Search for the cell housing the specified text and yield its (x, y) center coordinate. 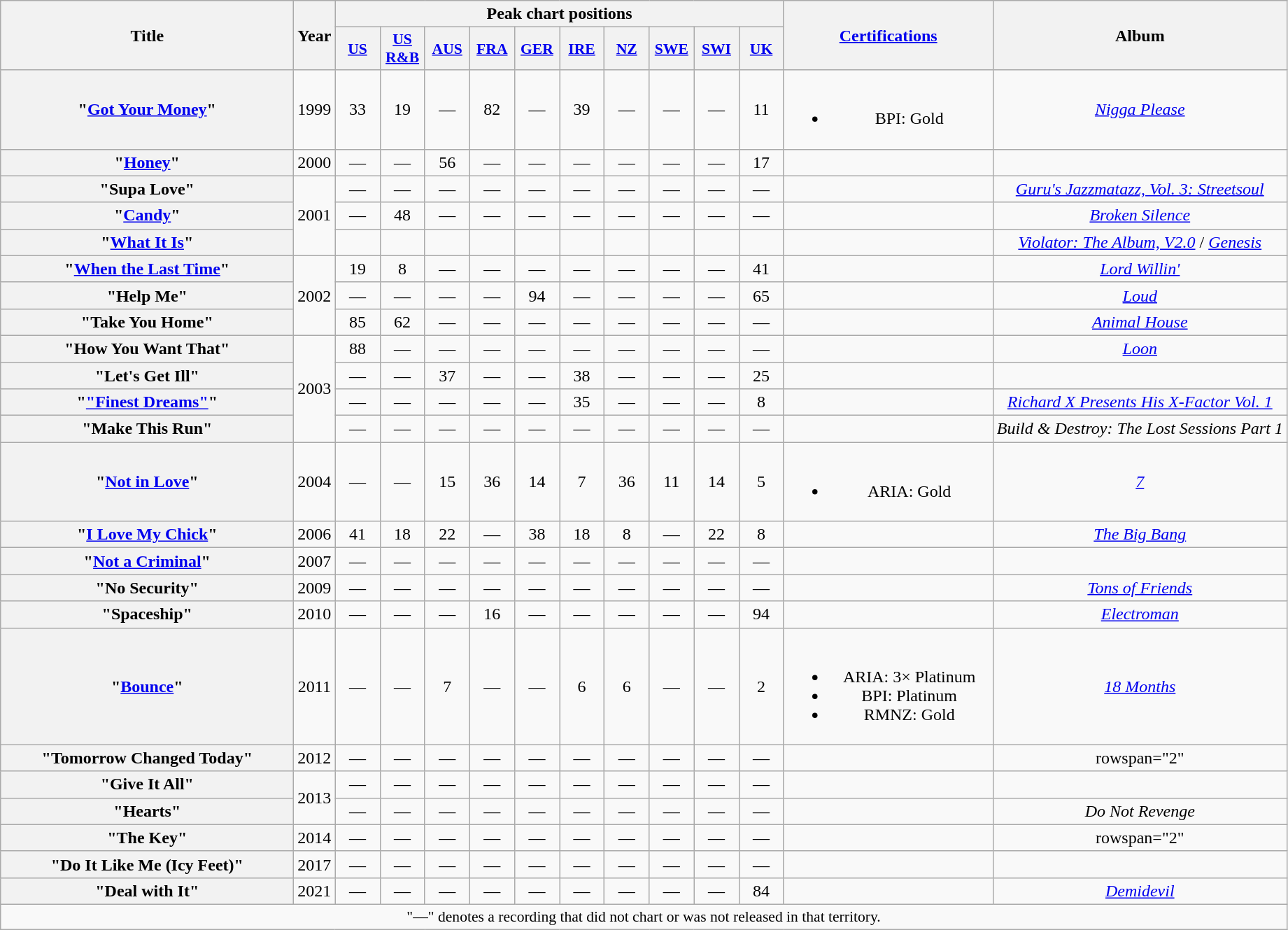
2004 (315, 481)
"Do It Like Me (Icy Feet)" (147, 864)
2017 (315, 864)
2021 (315, 891)
"Tomorrow Changed Today" (147, 758)
39 (582, 109)
"Help Me" (147, 295)
"Got Your Money" (147, 109)
"When the Last Time" (147, 269)
SWE (672, 49)
Album (1140, 35)
82 (492, 109)
"Let's Get Ill" (147, 376)
"No Security" (147, 588)
85 (358, 322)
"Bounce" (147, 686)
84 (761, 891)
"Supa Love" (147, 189)
62 (402, 322)
Year (315, 35)
Tons of Friends (1140, 588)
2014 (315, 838)
ARIA: Gold (889, 481)
35 (582, 402)
USR&B (402, 49)
37 (447, 376)
88 (358, 348)
FRA (492, 49)
25 (761, 376)
Guru's Jazzmatazz, Vol. 3: Streetsoul (1140, 189)
2011 (315, 686)
NZ (627, 49)
"Not in Love" (147, 481)
"I Love My Chick" (147, 535)
SWI (716, 49)
AUS (447, 49)
"—" denotes a recording that did not chart or was not released in that territory. (644, 917)
1999 (315, 109)
2013 (315, 798)
"The Key" (147, 838)
BPI: Gold (889, 109)
Demidevil (1140, 891)
56 (447, 162)
2000 (315, 162)
ARIA: 3× PlatinumBPI: PlatinumRMNZ: Gold (889, 686)
Certifications (889, 35)
2012 (315, 758)
IRE (582, 49)
"Candy" (147, 216)
Peak chart positions (560, 14)
2009 (315, 588)
33 (358, 109)
16 (492, 614)
Violator: The Album, V2.0 / Genesis (1140, 242)
"Give It All" (147, 784)
Animal House (1140, 322)
Title (147, 35)
2010 (315, 614)
Electroman (1140, 614)
2001 (315, 216)
"Not a Criminal" (147, 561)
48 (402, 216)
2003 (315, 388)
Nigga Please (1140, 109)
18 Months (1140, 686)
"Spaceship" (147, 614)
"Honey" (147, 162)
"Hearts" (147, 811)
2002 (315, 295)
"Make This Run" (147, 429)
Build & Destroy: The Lost Sessions Part 1 (1140, 429)
""Finest Dreams"" (147, 402)
UK (761, 49)
5 (761, 481)
US (358, 49)
2007 (315, 561)
2 (761, 686)
Loon (1140, 348)
Richard X Presents His X-Factor Vol. 1 (1140, 402)
17 (761, 162)
2006 (315, 535)
GER (537, 49)
"Take You Home" (147, 322)
Do Not Revenge (1140, 811)
"Deal with It" (147, 891)
The Big Bang (1140, 535)
15 (447, 481)
"What It Is" (147, 242)
"How You Want That" (147, 348)
65 (761, 295)
Loud (1140, 295)
Lord Willin' (1140, 269)
Broken Silence (1140, 216)
